Provide the (x, y) coordinate of the cell's center where the given text is located.  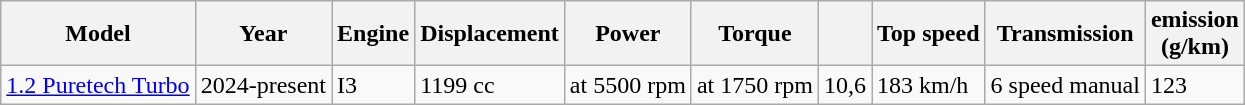
I3 (374, 85)
1.2 Puretech Turbo (98, 85)
10,6 (844, 85)
Top speed (929, 34)
2024-present (263, 85)
at 5500 rpm (628, 85)
emission(g/km) (1194, 34)
1199 cc (490, 85)
183 km/h (929, 85)
Engine (374, 34)
Model (98, 34)
Torque (754, 34)
Year (263, 34)
at 1750 rpm (754, 85)
6 speed manual (1065, 85)
Transmission (1065, 34)
Displacement (490, 34)
Power (628, 34)
123 (1194, 85)
